Find where the given text appears and provide that cell's center as (X, Y) coordinate. 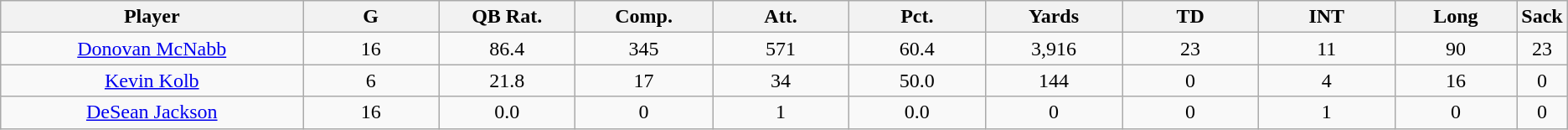
17 (644, 81)
90 (1456, 49)
Yards (1054, 17)
QB Rat. (508, 17)
TD (1190, 17)
144 (1054, 81)
Comp. (644, 17)
6 (371, 81)
G (371, 17)
3,916 (1054, 49)
INT (1327, 17)
60.4 (916, 49)
Player (152, 17)
DeSean Jackson (152, 112)
86.4 (508, 49)
11 (1327, 49)
50.0 (916, 81)
21.8 (508, 81)
Att. (781, 17)
571 (781, 49)
Donovan McNabb (152, 49)
Long (1456, 17)
34 (781, 81)
4 (1327, 81)
345 (644, 49)
Kevin Kolb (152, 81)
Sack (1543, 17)
Pct. (916, 17)
